Search for the cell housing the specified text and yield its (X, Y) center coordinate. 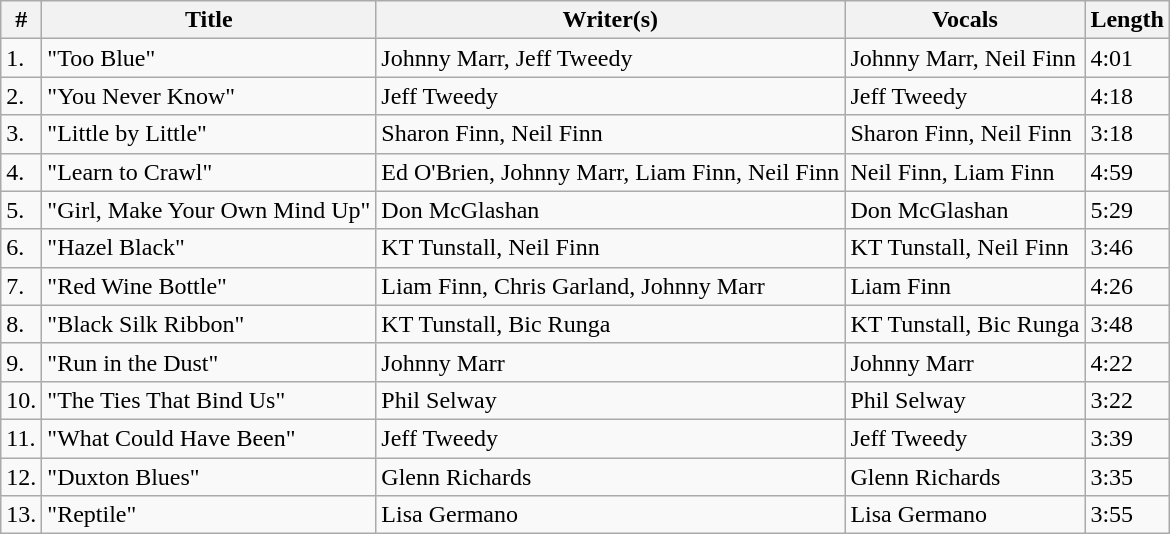
Johnny Marr, Jeff Tweedy (610, 58)
4:22 (1127, 362)
Liam Finn, Chris Garland, Johnny Marr (610, 286)
12. (22, 477)
13. (22, 515)
"Run in the Dust" (209, 362)
"Girl, Make Your Own Mind Up" (209, 210)
9. (22, 362)
8. (22, 324)
"What Could Have Been" (209, 438)
Johnny Marr, Neil Finn (965, 58)
5. (22, 210)
"The Ties That Bind Us" (209, 400)
4:59 (1127, 172)
10. (22, 400)
"Hazel Black" (209, 248)
11. (22, 438)
4:26 (1127, 286)
Length (1127, 20)
3:18 (1127, 134)
"Learn to Crawl" (209, 172)
3:39 (1127, 438)
# (22, 20)
3:48 (1127, 324)
3:35 (1127, 477)
Neil Finn, Liam Finn (965, 172)
4:01 (1127, 58)
4:18 (1127, 96)
Vocals (965, 20)
3:55 (1127, 515)
3:22 (1127, 400)
2. (22, 96)
"Reptile" (209, 515)
"Black Silk Ribbon" (209, 324)
7. (22, 286)
6. (22, 248)
"Little by Little" (209, 134)
5:29 (1127, 210)
Liam Finn (965, 286)
"Red Wine Bottle" (209, 286)
3. (22, 134)
4. (22, 172)
3:46 (1127, 248)
"Too Blue" (209, 58)
"You Never Know" (209, 96)
"Duxton Blues" (209, 477)
Writer(s) (610, 20)
Title (209, 20)
Ed O'Brien, Johnny Marr, Liam Finn, Neil Finn (610, 172)
1. (22, 58)
